Output the [x, y] coordinate of the center of the cell containing the given text.  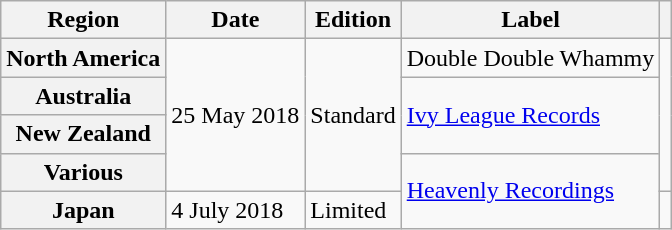
25 May 2018 [236, 115]
Limited [353, 210]
Various [84, 172]
New Zealand [84, 134]
Date [236, 20]
Standard [353, 115]
North America [84, 58]
Ivy League Records [530, 115]
Heavenly Recordings [530, 191]
Australia [84, 96]
Edition [353, 20]
Double Double Whammy [530, 58]
Japan [84, 210]
Region [84, 20]
4 July 2018 [236, 210]
Label [530, 20]
